Find where the given text appears and provide that cell's center as (X, Y) coordinate. 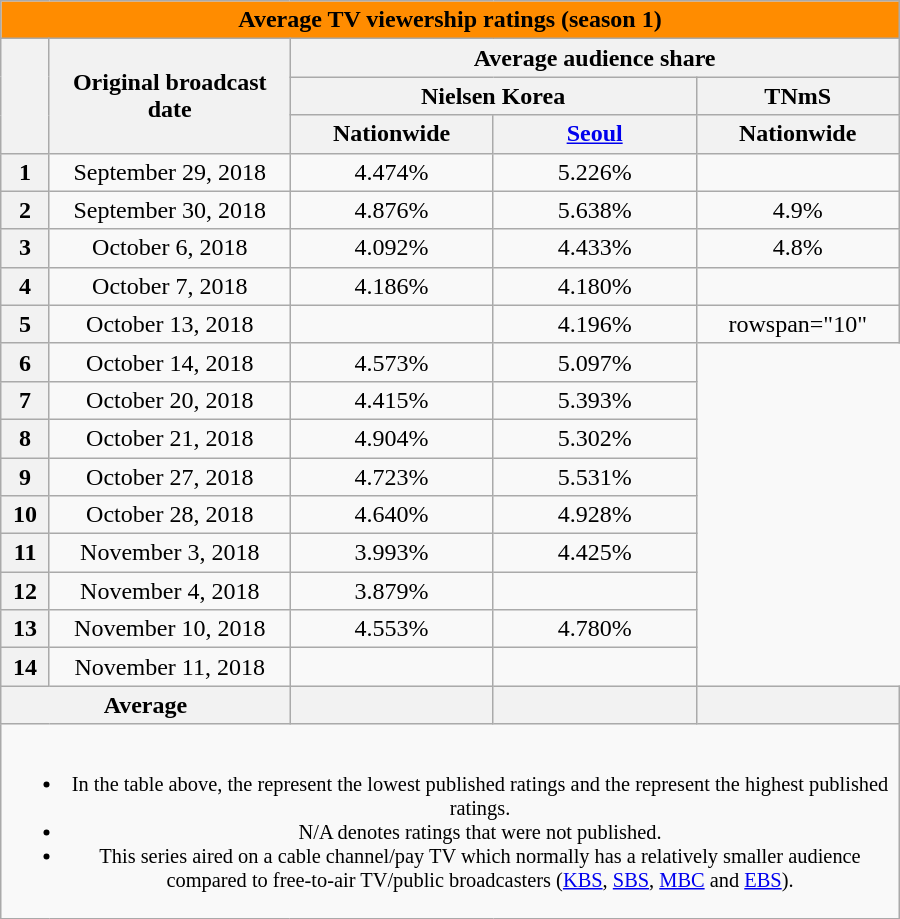
Nielsen Korea (493, 96)
4 (26, 286)
13 (26, 629)
8 (26, 438)
4.876% (392, 210)
4.092% (392, 248)
11 (26, 553)
October 28, 2018 (170, 515)
rowspan="10" (798, 324)
4.553% (392, 629)
5.638% (594, 210)
5 (26, 324)
4.904% (392, 438)
October 7, 2018 (170, 286)
4.425% (594, 553)
4.415% (392, 400)
5.393% (594, 400)
October 27, 2018 (170, 477)
5.226% (594, 172)
November 10, 2018 (170, 629)
4.186% (392, 286)
1 (26, 172)
4.8% (798, 248)
2 (26, 210)
3 (26, 248)
4.573% (392, 362)
October 14, 2018 (170, 362)
Average (146, 705)
4.474% (392, 172)
4.723% (392, 477)
September 29, 2018 (170, 172)
4.433% (594, 248)
6 (26, 362)
4.640% (392, 515)
October 20, 2018 (170, 400)
November 11, 2018 (170, 667)
4.9% (798, 210)
September 30, 2018 (170, 210)
5.531% (594, 477)
14 (26, 667)
Average audience share (594, 58)
November 3, 2018 (170, 553)
5.097% (594, 362)
9 (26, 477)
5.302% (594, 438)
10 (26, 515)
October 13, 2018 (170, 324)
12 (26, 591)
3.993% (392, 553)
Average TV viewership ratings (season 1) (450, 20)
4.180% (594, 286)
4.196% (594, 324)
Original broadcast date (170, 96)
TNmS (798, 96)
November 4, 2018 (170, 591)
3.879% (392, 591)
7 (26, 400)
Seoul (594, 134)
October 6, 2018 (170, 248)
October 21, 2018 (170, 438)
4.928% (594, 515)
4.780% (594, 629)
